Return [x, y] of the center of cell containing provided text 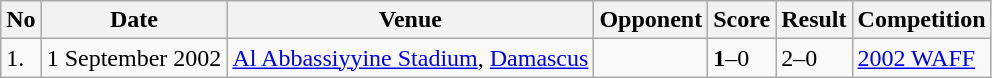
Venue [410, 20]
1–0 [742, 58]
Score [742, 20]
1. [21, 58]
Competition [922, 20]
Al Abbassiyyine Stadium, Damascus [410, 58]
1 September 2002 [134, 58]
2–0 [814, 58]
Opponent [651, 20]
Date [134, 20]
No [21, 20]
2002 WAFF [922, 58]
Result [814, 20]
